For the text-containing cell, return its midpoint in [x, y] coordinate format. 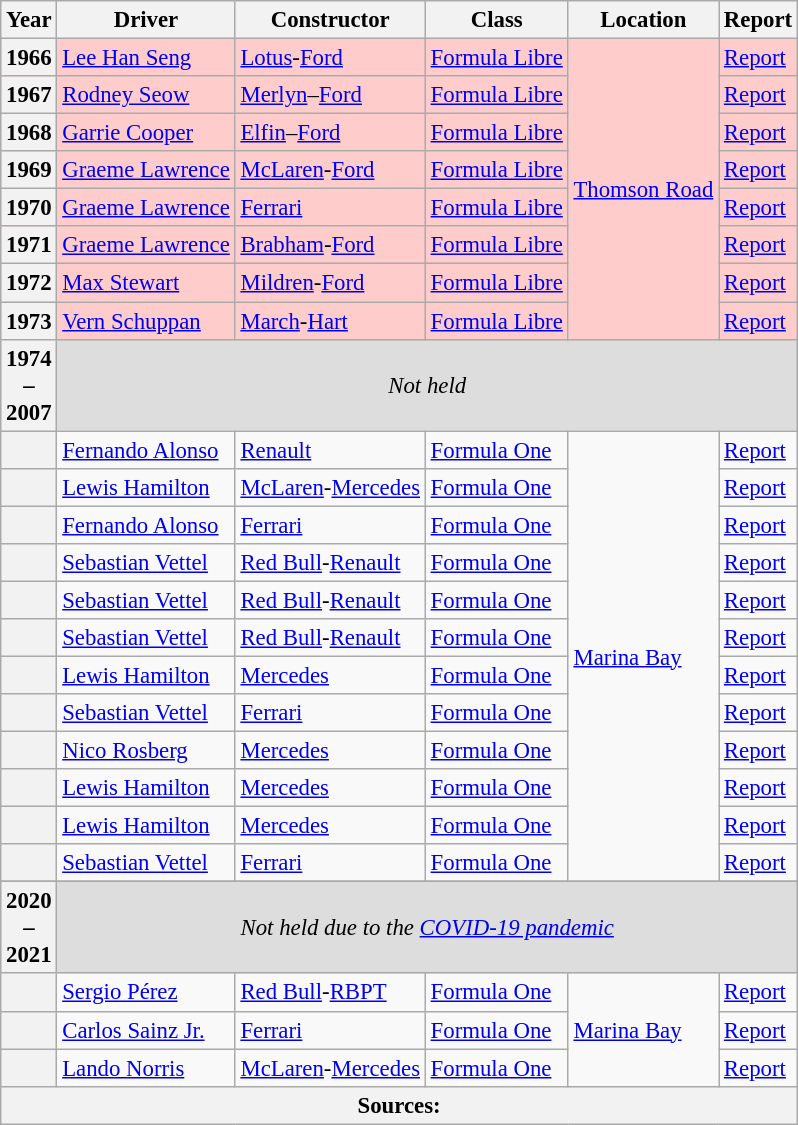
Garrie Cooper [146, 133]
Lee Han Seng [146, 58]
Not held [428, 385]
Constructor [330, 20]
Merlyn–Ford [330, 95]
Lotus-Ford [330, 58]
McLaren-Ford [330, 170]
Carlos Sainz Jr. [146, 1030]
Elfin–Ford [330, 133]
Max Stewart [146, 283]
Class [496, 20]
Location [643, 20]
1969 [29, 170]
Rodney Seow [146, 95]
1968 [29, 133]
1972 [29, 283]
Brabham-Ford [330, 245]
2020–2021 [29, 928]
Nico Rosberg [146, 751]
1971 [29, 245]
Vern Schuppan [146, 321]
Thomson Road [643, 190]
Year [29, 20]
Renault [330, 450]
Red Bull-RBPT [330, 993]
Driver [146, 20]
Not held due to the COVID-19 pandemic [428, 928]
1973 [29, 321]
Sergio Pérez [146, 993]
Sources: [400, 1105]
1967 [29, 95]
March-Hart [330, 321]
1974–2007 [29, 385]
Mildren-Ford [330, 283]
1970 [29, 208]
Lando Norris [146, 1068]
1966 [29, 58]
